Search for the cell housing the specified text and yield its [X, Y] center coordinate. 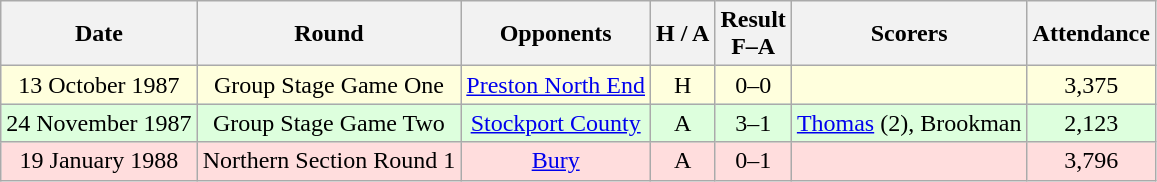
24 November 1987 [99, 123]
2,123 [1091, 123]
Round [329, 34]
19 January 1988 [99, 161]
3–1 [753, 123]
Stockport County [556, 123]
Northern Section Round 1 [329, 161]
H / A [683, 34]
13 October 1987 [99, 85]
Opponents [556, 34]
Thomas (2), Brookman [909, 123]
Attendance [1091, 34]
0–0 [753, 85]
Date [99, 34]
Scorers [909, 34]
Group Stage Game One [329, 85]
Group Stage Game Two [329, 123]
3,375 [1091, 85]
3,796 [1091, 161]
H [683, 85]
Bury [556, 161]
ResultF–A [753, 34]
Preston North End [556, 85]
0–1 [753, 161]
